Search for the cell housing the specified text and yield its [X, Y] center coordinate. 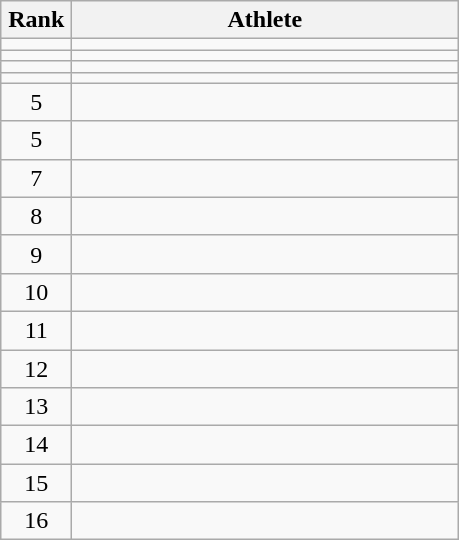
10 [36, 292]
14 [36, 445]
Rank [36, 20]
12 [36, 369]
7 [36, 178]
8 [36, 216]
9 [36, 254]
11 [36, 330]
15 [36, 483]
13 [36, 407]
16 [36, 521]
Athlete [265, 20]
